Detect which cell encompasses the target text, then output its [X, Y] center coordinate. 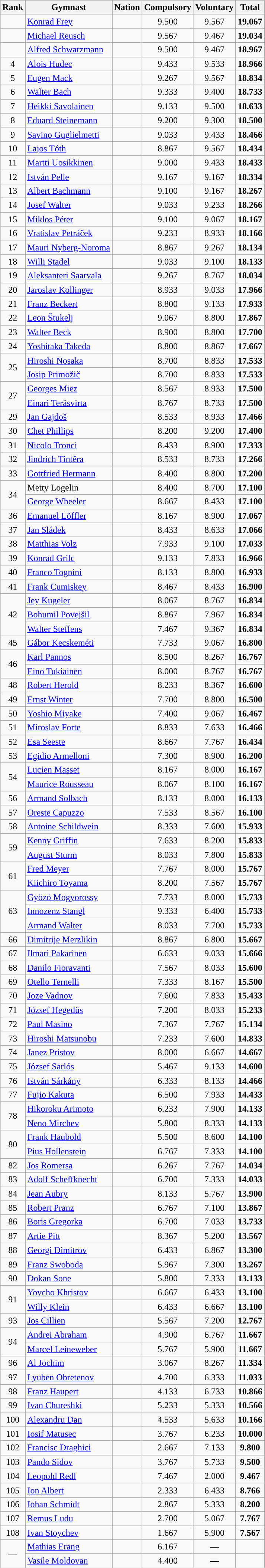
Jos Cillien [69, 1321]
Hiroshi Nosaka [69, 360]
Artie Pitt [69, 1236]
Robert Herold [69, 685]
14.466 [250, 1081]
9.367 [214, 629]
14.433 [250, 1095]
Dokan Sone [69, 1278]
18.267 [250, 191]
42 [13, 614]
40 [13, 572]
58 [13, 826]
Konrad Frey [69, 22]
7.533 [168, 812]
19.067 [250, 22]
Aleksanteri Saarvala [69, 276]
15.233 [250, 1010]
16.933 [250, 572]
18.466 [250, 134]
Jey Kugeler [69, 600]
Ernst Winter [69, 699]
17 [13, 247]
Miroslav Forte [69, 728]
Einari Teräsvirta [69, 403]
Alfred Schwarzmann [69, 50]
14.667 [250, 1052]
85 [13, 1208]
8.100 [214, 784]
Robert Pranz [69, 1208]
18.334 [250, 177]
11 [13, 163]
4.700 [168, 1377]
67 [13, 954]
Alexandru Dan [69, 1420]
11.033 [250, 1377]
17.466 [250, 417]
16.500 [250, 699]
6.867 [214, 1250]
Hikoroku Arimoto [69, 1109]
106 [13, 1504]
69 [13, 982]
17.067 [250, 516]
Eugen Mack [69, 78]
17.966 [250, 290]
5.500 [168, 1137]
16.466 [250, 728]
2.867 [168, 1504]
5.200 [214, 1236]
7.900 [214, 1109]
53 [13, 756]
104 [13, 1476]
17.200 [250, 473]
18.134 [250, 247]
Fujio Kakuta [69, 1095]
Maurice Rousseau [69, 784]
8.233 [168, 685]
16.966 [250, 558]
16.100 [250, 812]
Martti Uosikkinen [69, 163]
15.134 [250, 1024]
Matthias Volz [69, 544]
6 [13, 92]
Walter Steffens [69, 629]
August Sturm [69, 854]
Al Jochim [69, 1363]
13.133 [250, 1278]
16.600 [250, 685]
18.633 [250, 106]
18.434 [250, 148]
Georges Miez [69, 388]
Gymnast [69, 7]
Ion Albert [69, 1490]
18.133 [250, 262]
Eduard Steinemann [69, 120]
18.266 [250, 205]
Antoine Schildwein [69, 826]
7.400 [168, 714]
16.200 [250, 756]
Willy Klein [69, 1306]
Jindrich Tintěra [69, 459]
75 [13, 1066]
Konrad Grilc [69, 558]
25 [13, 367]
77 [13, 1095]
12.767 [250, 1321]
Compulsory [168, 7]
80 [13, 1144]
Vratislav Petráček [69, 233]
13.300 [250, 1250]
18.967 [250, 50]
22 [13, 318]
Josip Primožič [69, 374]
16 [13, 233]
Heikki Savolainen [69, 106]
16.900 [250, 586]
24 [13, 346]
Armand Walter [69, 925]
59 [13, 847]
78 [13, 1116]
Savino Guglielmetti [69, 134]
17.867 [250, 318]
46 [13, 664]
Hiroshi Matsunobu [69, 1038]
61 [13, 876]
Mathias Erang [69, 1547]
4 [13, 64]
Jaroslav Kollinger [69, 290]
George Wheeler [69, 502]
10.166 [250, 1420]
98 [13, 1391]
8.500 [168, 657]
Miklos Péter [69, 219]
Leopold Redl [69, 1476]
93 [13, 1321]
4.133 [168, 1391]
Danilo Fioravanti [69, 968]
15.500 [250, 982]
8.633 [214, 530]
Adolf Scheffknecht [69, 1180]
Karl Pannos [69, 657]
45 [13, 643]
13 [13, 191]
5.467 [168, 1066]
Marcel Leineweber [69, 1349]
7.100 [214, 1208]
18.834 [250, 78]
Rank [13, 7]
7.967 [214, 614]
8.600 [214, 1137]
36 [13, 516]
18.034 [250, 276]
17.400 [250, 431]
32 [13, 459]
37 [13, 530]
Andrei Abraham [69, 1335]
Janez Pristov [69, 1052]
7.133 [214, 1448]
17.266 [250, 459]
18.733 [250, 92]
21 [13, 304]
6.267 [168, 1165]
2.700 [168, 1518]
57 [13, 812]
József Hegedüs [69, 1010]
82 [13, 1165]
14 [13, 205]
Willi Stadel [69, 262]
18.166 [250, 233]
8 [13, 120]
91 [13, 1299]
Fred Meyer [69, 869]
Mauri Nyberg-Noroma [69, 247]
5.967 [168, 1264]
14.833 [250, 1038]
Ivan Stoychev [69, 1533]
Jan Sládek [69, 530]
48 [13, 685]
30 [13, 431]
73 [13, 1038]
Nicolo Tronci [69, 445]
5.733 [214, 1462]
17.667 [250, 346]
Jean Aubry [69, 1194]
6.733 [214, 1391]
14.034 [250, 1165]
Paul Masino [69, 1024]
8.766 [250, 1490]
1.667 [168, 1533]
94 [13, 1342]
7.367 [168, 1024]
10.566 [250, 1405]
Total [250, 7]
Georgi Dimitrov [69, 1250]
Kiichiro Toyama [69, 883]
Ivan Chureshki [69, 1405]
17.066 [250, 530]
16.467 [250, 714]
7.033 [214, 1222]
9.000 [168, 163]
72 [13, 1024]
István Pelle [69, 177]
Vasile Moldovan [69, 1561]
Jan Gajdoš [69, 417]
96 [13, 1363]
5 [13, 78]
József Sarlós [69, 1066]
99 [13, 1405]
Alois Hudec [69, 64]
66 [13, 939]
Gábor Kecskeméti [69, 643]
74 [13, 1052]
18.433 [250, 163]
19 [13, 276]
7.233 [168, 1038]
Josef Walter [69, 205]
15.433 [250, 996]
Michael Reusch [69, 36]
14.600 [250, 1066]
90 [13, 1278]
87 [13, 1236]
71 [13, 1010]
16.434 [250, 742]
4.533 [168, 1420]
97 [13, 1377]
13.867 [250, 1208]
4.400 [168, 1561]
Gyözö Mogyorossy [69, 897]
84 [13, 1194]
Oreste Capuzzo [69, 812]
Pius Hollenstein [69, 1151]
Esa Seeste [69, 742]
Francisc Draghici [69, 1448]
Eino Tukiainen [69, 671]
15.667 [250, 939]
105 [13, 1490]
7 [13, 106]
108 [13, 1533]
5.067 [214, 1518]
2.667 [168, 1448]
Chet Phillips [69, 431]
Yovcho Khristov [69, 1292]
Frank Haubold [69, 1137]
Bohumil Povejšil [69, 614]
9.533 [214, 64]
Franz Haupert [69, 1391]
18 [13, 262]
100 [13, 1420]
103 [13, 1462]
3.067 [168, 1363]
Franz Swoboda [69, 1264]
9 [13, 134]
50 [13, 714]
38 [13, 544]
Yoshio Miyake [69, 714]
16.133 [250, 798]
Jos Romersa [69, 1165]
Otello Ternelli [69, 982]
14.033 [250, 1180]
29 [13, 417]
Remus Ludu [69, 1518]
17.933 [250, 304]
Albert Bachmann [69, 191]
8.467 [168, 586]
Innozenz Stangl [69, 911]
Walter Bach [69, 92]
83 [13, 1180]
49 [13, 699]
2.333 [168, 1490]
4.900 [168, 1335]
23 [13, 332]
9.300 [214, 120]
102 [13, 1448]
Lajos Tóth [69, 148]
7.800 [214, 854]
6.500 [168, 1095]
15.666 [250, 954]
9.800 [250, 1448]
6.167 [168, 1547]
Franco Tognini [69, 572]
39 [13, 558]
Pando Sidov [69, 1462]
5.633 [214, 1420]
86 [13, 1222]
Kenny Griffin [69, 840]
Lyuben Obretenov [69, 1377]
13.900 [250, 1194]
33 [13, 473]
Voluntary [214, 7]
18.167 [250, 219]
31 [13, 445]
Frank Cumiskey [69, 586]
13.733 [250, 1222]
89 [13, 1264]
Walter Beck [69, 332]
12 [13, 177]
101 [13, 1434]
18.966 [250, 64]
19.034 [250, 36]
Joze Vadnov [69, 996]
Leon Štukelj [69, 318]
68 [13, 968]
10 [13, 148]
Nation [127, 7]
16.800 [250, 643]
107 [13, 1518]
Egidio Armelloni [69, 756]
13.567 [250, 1236]
34 [13, 495]
18.500 [250, 120]
54 [13, 777]
15.600 [250, 968]
13.267 [250, 1264]
Franz Beckert [69, 304]
63 [13, 911]
11.334 [250, 1363]
Yoshitaka Takeda [69, 346]
17.333 [250, 445]
Armand Solbach [69, 798]
17.033 [250, 544]
Metty Logelin [69, 488]
Gottfried Hermann [69, 473]
5.233 [168, 1405]
Iosif Matusec [69, 1434]
Neno Mirchev [69, 1123]
88 [13, 1250]
István Sárkány [69, 1081]
56 [13, 798]
52 [13, 742]
5.567 [168, 1321]
Dimitrije Merzlikin [69, 939]
20 [13, 290]
27 [13, 396]
6.633 [168, 954]
41 [13, 586]
Emanuel Löffler [69, 516]
6.800 [214, 939]
Boris Gregorka [69, 1222]
15 [13, 219]
76 [13, 1081]
6.400 [214, 911]
9.400 [214, 92]
2.000 [214, 1476]
70 [13, 996]
Iohan Schmidt [69, 1504]
Ilmari Pakarinen [69, 954]
10.866 [250, 1391]
10.000 [250, 1434]
Lucien Masset [69, 770]
17.700 [250, 332]
51 [13, 728]
15.933 [250, 826]
